Search for the cell housing the specified text and yield its [x, y] center coordinate. 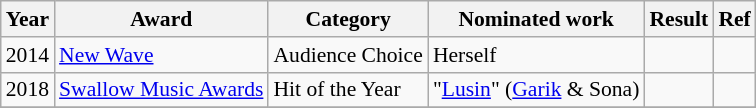
Ref [734, 19]
Swallow Music Awards [161, 90]
Nominated work [536, 19]
Category [348, 19]
Audience Choice [348, 55]
2018 [28, 90]
Result [678, 19]
New Wave [161, 55]
Year [28, 19]
Hit of the Year [348, 90]
Herself [536, 55]
"Lusin" (Garik & Sona) [536, 90]
Award [161, 19]
2014 [28, 55]
